Detect which cell encompasses the target text, then output its [x, y] center coordinate. 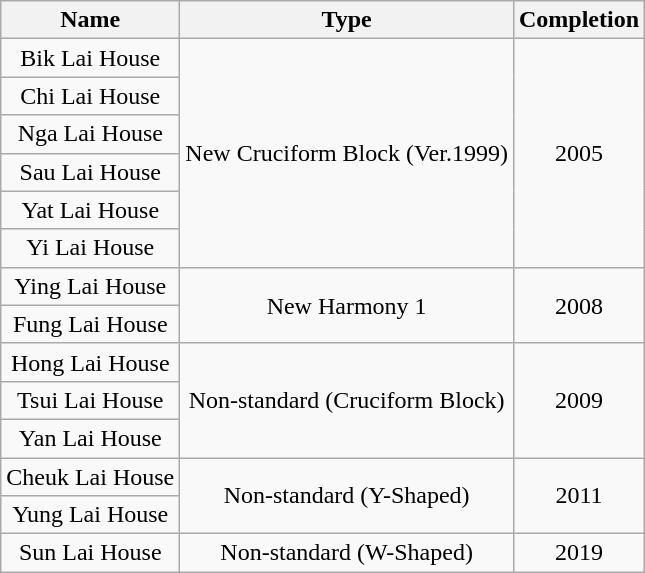
2009 [578, 400]
2019 [578, 553]
Completion [578, 20]
Cheuk Lai House [90, 477]
Hong Lai House [90, 362]
Bik Lai House [90, 58]
2005 [578, 153]
Sau Lai House [90, 172]
Yung Lai House [90, 515]
Sun Lai House [90, 553]
Nga Lai House [90, 134]
2008 [578, 305]
Chi Lai House [90, 96]
Yi Lai House [90, 248]
Non-standard (Y-Shaped) [347, 496]
Name [90, 20]
Yan Lai House [90, 438]
New Harmony 1 [347, 305]
Type [347, 20]
Ying Lai House [90, 286]
Non-standard (Cruciform Block) [347, 400]
New Cruciform Block (Ver.1999) [347, 153]
Non-standard (W-Shaped) [347, 553]
Tsui Lai House [90, 400]
Yat Lai House [90, 210]
2011 [578, 496]
Fung Lai House [90, 324]
